Search for the cell housing the specified text and yield its [x, y] center coordinate. 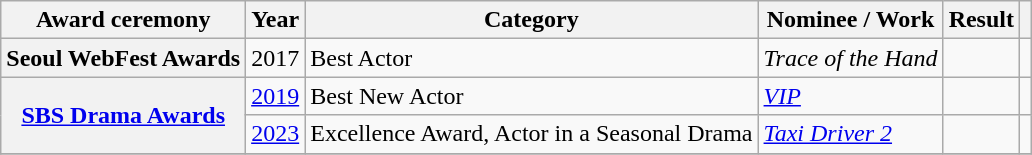
Year [276, 20]
SBS Drama Awards [124, 115]
Result [981, 20]
Excellence Award, Actor in a Seasonal Drama [532, 134]
Category [532, 20]
Award ceremony [124, 20]
Seoul WebFest Awards [124, 58]
2023 [276, 134]
2019 [276, 96]
2017 [276, 58]
Nominee / Work [850, 20]
Trace of the Hand [850, 58]
Taxi Driver 2 [850, 134]
Best New Actor [532, 96]
Best Actor [532, 58]
VIP [850, 96]
